Output the [x, y] coordinate of the center of the cell containing the given text.  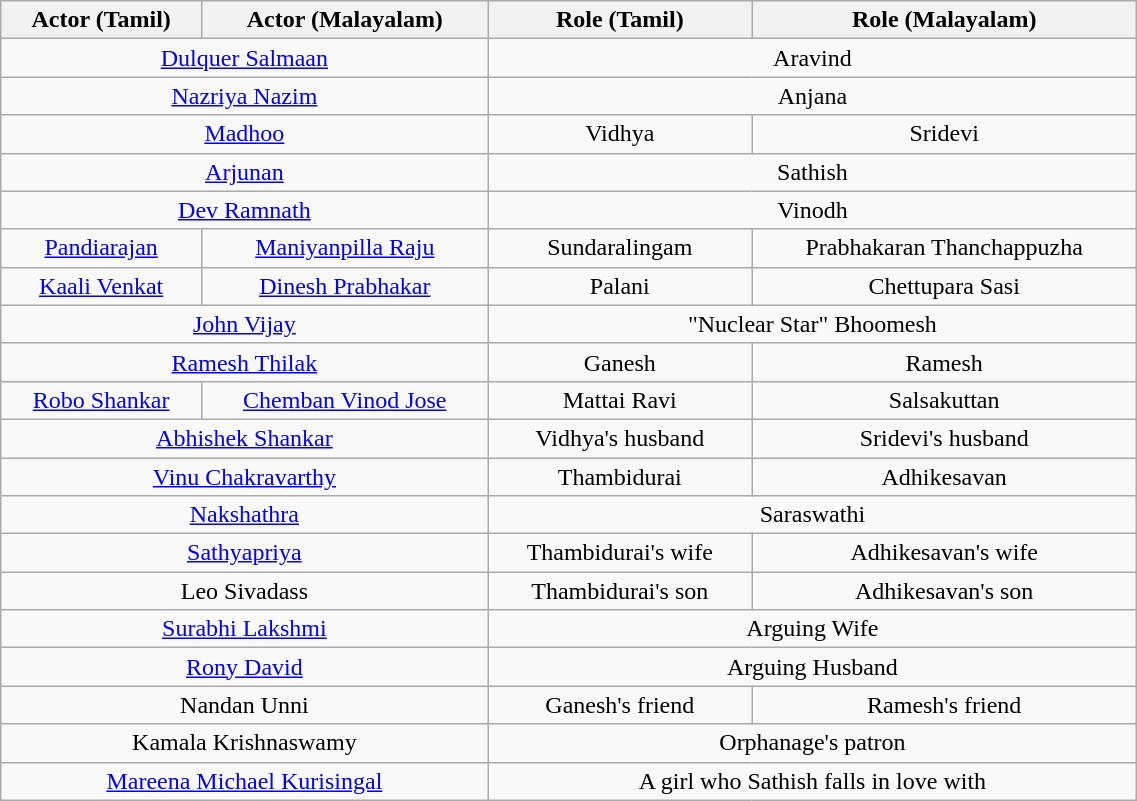
Dev Ramnath [244, 210]
Sridevi's husband [944, 438]
Sathish [812, 172]
Sundaralingam [620, 248]
Vidhya's husband [620, 438]
Ramesh Thilak [244, 362]
Orphanage's patron [812, 743]
Arjunan [244, 172]
Role (Malayalam) [944, 20]
Arguing Husband [812, 667]
Pandiarajan [102, 248]
Prabhakaran Thanchappuzha [944, 248]
Anjana [812, 96]
Role (Tamil) [620, 20]
Sridevi [944, 134]
Surabhi Lakshmi [244, 629]
Ramesh's friend [944, 705]
Adhikesavan's wife [944, 553]
Actor (Tamil) [102, 20]
"Nuclear Star" Bhoomesh [812, 324]
Thambidurai [620, 477]
Abhishek Shankar [244, 438]
Kaali Venkat [102, 286]
Vidhya [620, 134]
Mareena Michael Kurisingal [244, 781]
Maniyanpilla Raju [345, 248]
Leo Sivadass [244, 591]
Chettupara Sasi [944, 286]
Sathyapriya [244, 553]
Kamala Krishnaswamy [244, 743]
Thambidurai's wife [620, 553]
Vinu Chakravarthy [244, 477]
Ganesh [620, 362]
Saraswathi [812, 515]
Ganesh's friend [620, 705]
Adhikesavan [944, 477]
Nazriya Nazim [244, 96]
Adhikesavan's son [944, 591]
Palani [620, 286]
Salsakuttan [944, 400]
Aravind [812, 58]
Vinodh [812, 210]
Arguing Wife [812, 629]
Dulquer Salmaan [244, 58]
Ramesh [944, 362]
Rony David [244, 667]
Nandan Unni [244, 705]
John Vijay [244, 324]
Dinesh Prabhakar [345, 286]
Chemban Vinod Jose [345, 400]
Robo Shankar [102, 400]
A girl who Sathish falls in love with [812, 781]
Actor (Malayalam) [345, 20]
Mattai Ravi [620, 400]
Madhoo [244, 134]
Thambidurai's son [620, 591]
Nakshathra [244, 515]
